Capture the cell that displays the provided text and extract its [x, y] central coordinate. 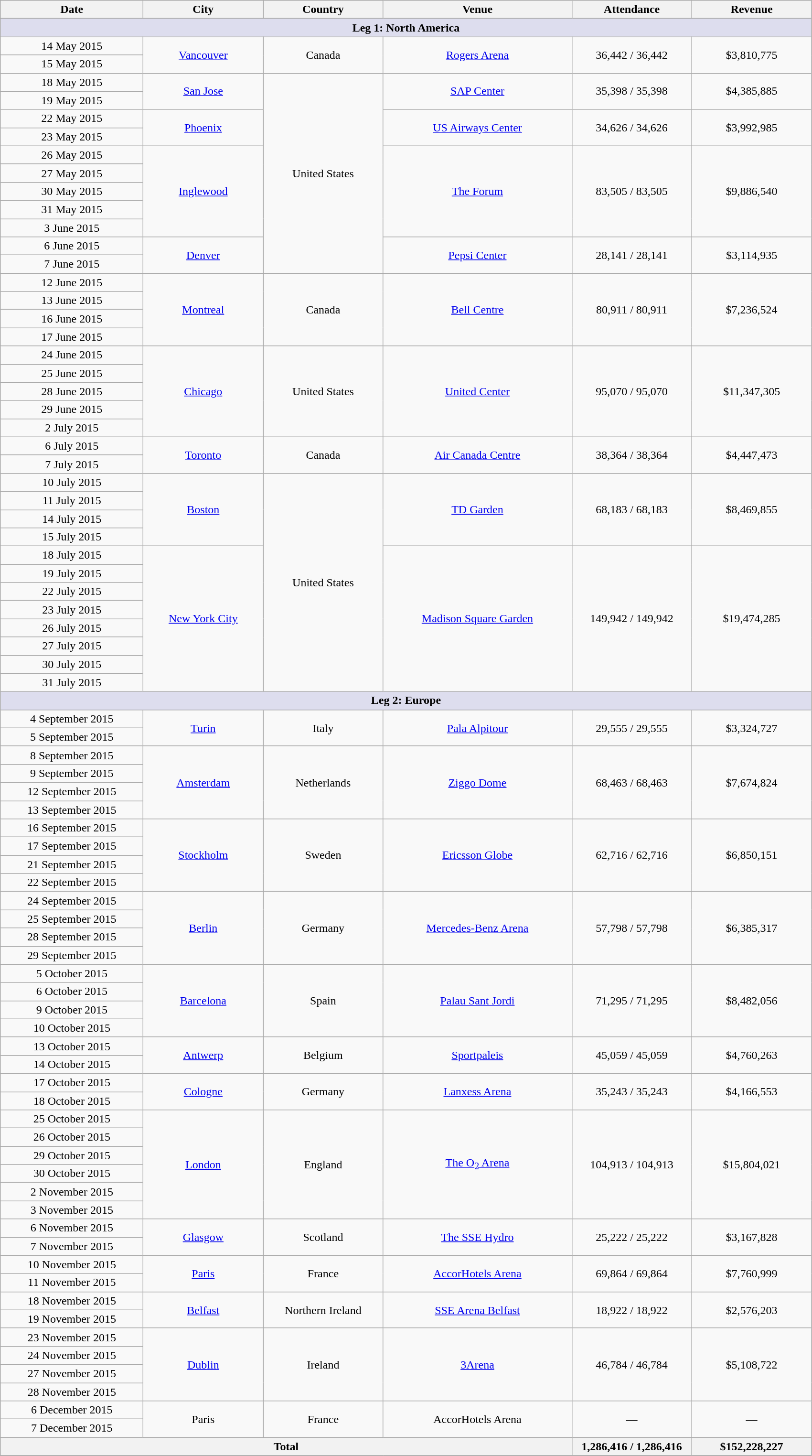
Cologne [203, 1091]
Ziggo Dome [478, 782]
28 September 2015 [72, 937]
25 June 2015 [72, 373]
Venue [478, 10]
Barcelona [203, 1001]
$7,760,999 [752, 1273]
New York City [203, 619]
25 September 2015 [72, 919]
SAP Center [478, 91]
24 September 2015 [72, 901]
TD Garden [478, 509]
5 October 2015 [72, 973]
14 May 2015 [72, 46]
Phoenix [203, 128]
Lanxess Arena [478, 1091]
18 May 2015 [72, 82]
Chicago [203, 391]
7 July 2015 [72, 464]
$4,385,885 [752, 91]
Belfast [203, 1310]
71,295 / 71,295 [631, 1001]
Date [72, 10]
23 July 2015 [72, 610]
6 June 2015 [72, 246]
$4,166,553 [752, 1091]
Vancouver [203, 55]
68,183 / 68,183 [631, 509]
2 July 2015 [72, 428]
Montreal [203, 310]
$2,576,203 [752, 1310]
6 July 2015 [72, 446]
35,398 / 35,398 [631, 91]
Dublin [203, 1364]
10 October 2015 [72, 1028]
22 September 2015 [72, 883]
17 September 2015 [72, 846]
The O2 Arena [478, 1165]
6 December 2015 [72, 1410]
$9,886,540 [752, 191]
68,463 / 68,463 [631, 782]
13 September 2015 [72, 810]
26 May 2015 [72, 155]
Leg 2: Europe [406, 701]
Spain [323, 1001]
Country [323, 10]
London [203, 1165]
The SSE Hydro [478, 1237]
18 October 2015 [72, 1100]
Berlin [203, 928]
$5,108,722 [752, 1364]
35,243 / 35,243 [631, 1091]
15 July 2015 [72, 537]
18 July 2015 [72, 555]
Scotland [323, 1237]
6 October 2015 [72, 992]
Total [286, 1446]
14 October 2015 [72, 1064]
$6,850,151 [752, 855]
$3,114,935 [752, 255]
38,364 / 38,364 [631, 455]
34,626 / 34,626 [631, 128]
80,911 / 80,911 [631, 310]
$4,760,263 [752, 1055]
11 July 2015 [72, 500]
7 December 2015 [72, 1428]
12 June 2015 [72, 282]
Inglewood [203, 191]
3Arena [478, 1364]
3 June 2015 [72, 228]
16 September 2015 [72, 828]
30 July 2015 [72, 664]
6 November 2015 [72, 1228]
9 September 2015 [72, 773]
149,942 / 149,942 [631, 619]
Stockholm [203, 855]
29 October 2015 [72, 1155]
83,505 / 83,505 [631, 191]
City [203, 10]
10 November 2015 [72, 1264]
29,555 / 29,555 [631, 728]
$6,385,317 [752, 928]
17 June 2015 [72, 337]
Italy [323, 728]
26 July 2015 [72, 628]
23 May 2015 [72, 137]
22 July 2015 [72, 592]
29 June 2015 [72, 410]
31 May 2015 [72, 209]
7 June 2015 [72, 264]
57,798 / 57,798 [631, 928]
$3,992,985 [752, 128]
Mercedes-Benz Arena [478, 928]
Pepsi Center [478, 255]
Leg 1: North America [406, 28]
$3,167,828 [752, 1237]
Pala Alpitour [478, 728]
16 June 2015 [72, 319]
England [323, 1165]
104,913 / 104,913 [631, 1165]
7 November 2015 [72, 1246]
46,784 / 46,784 [631, 1364]
Netherlands [323, 782]
Amsterdam [203, 782]
11 November 2015 [72, 1283]
28 November 2015 [72, 1392]
Ireland [323, 1364]
Denver [203, 255]
Palau Sant Jordi [478, 1001]
25,222 / 25,222 [631, 1237]
1,286,416 / 1,286,416 [631, 1446]
13 June 2015 [72, 301]
14 July 2015 [72, 518]
29 September 2015 [72, 955]
62,716 / 62,716 [631, 855]
$19,474,285 [752, 619]
18,922 / 18,922 [631, 1310]
4 September 2015 [72, 719]
9 October 2015 [72, 1010]
5 September 2015 [72, 737]
$8,482,056 [752, 1001]
19 November 2015 [72, 1319]
Glasgow [203, 1237]
$7,236,524 [752, 310]
SSE Arena Belfast [478, 1310]
The Forum [478, 191]
Rogers Arena [478, 55]
Toronto [203, 455]
Madison Square Garden [478, 619]
Air Canada Centre [478, 455]
24 June 2015 [72, 355]
$15,804,021 [752, 1165]
Attendance [631, 10]
27 May 2015 [72, 173]
$152,228,227 [752, 1446]
26 October 2015 [72, 1137]
2 November 2015 [72, 1192]
Turin [203, 728]
21 September 2015 [72, 864]
19 July 2015 [72, 573]
25 October 2015 [72, 1119]
30 October 2015 [72, 1174]
$3,810,775 [752, 55]
27 November 2015 [72, 1373]
24 November 2015 [72, 1355]
$7,674,824 [752, 782]
$4,447,473 [752, 455]
15 May 2015 [72, 64]
95,070 / 95,070 [631, 391]
19 May 2015 [72, 100]
$8,469,855 [752, 509]
$3,324,727 [752, 728]
18 November 2015 [72, 1301]
Northern Ireland [323, 1310]
3 November 2015 [72, 1210]
30 May 2015 [72, 191]
17 October 2015 [72, 1082]
Antwerp [203, 1055]
Sportpaleis [478, 1055]
69,864 / 69,864 [631, 1273]
23 November 2015 [72, 1337]
36,442 / 36,442 [631, 55]
31 July 2015 [72, 682]
Belgium [323, 1055]
8 September 2015 [72, 755]
Ericsson Globe [478, 855]
Revenue [752, 10]
10 July 2015 [72, 482]
28 June 2015 [72, 391]
12 September 2015 [72, 791]
Boston [203, 509]
Sweden [323, 855]
US Airways Center [478, 128]
United Center [478, 391]
28,141 / 28,141 [631, 255]
San Jose [203, 91]
22 May 2015 [72, 119]
13 October 2015 [72, 1046]
Bell Centre [478, 310]
45,059 / 45,059 [631, 1055]
27 July 2015 [72, 646]
$11,347,305 [752, 391]
